Locate the cell with the specified text and output its [X, Y] center coordinate. 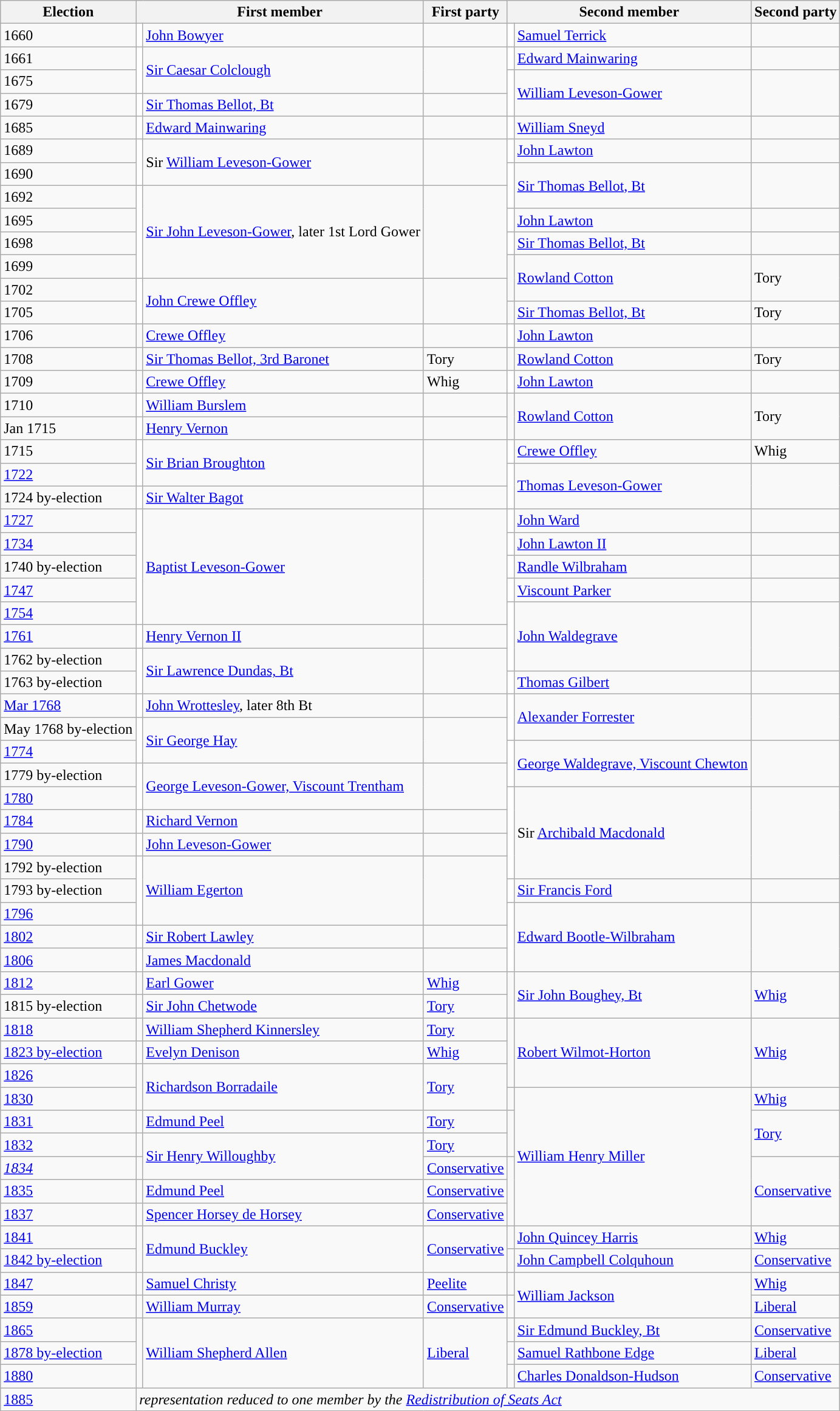
1831 [68, 1122]
Sir George Hay [283, 740]
1661 [68, 58]
Charles Donaldson-Hudson [632, 1376]
Edward Bootle-Wilbraham [632, 937]
Robert Wilmot-Horton [632, 1053]
1806 [68, 960]
1835 [68, 1191]
John Campbell Colquhoun [632, 1260]
1754 [68, 613]
Sir Robert Lawley [283, 937]
1690 [68, 174]
William Shepherd Allen [283, 1353]
1685 [68, 128]
Evelyn Denison [283, 1053]
Sir John Chetwode [283, 1006]
1830 [68, 1099]
Samuel Christy [283, 1283]
Sir Brian Broughton [283, 463]
William Jackson [632, 1295]
Sir Caesar Colclough [283, 70]
William Shepherd Kinnersley [283, 1030]
1802 [68, 937]
Second member [629, 12]
1790 [68, 844]
Mar 1768 [68, 706]
Baptist Leveson-Gower [283, 567]
1734 [68, 544]
1818 [68, 1030]
1695 [68, 220]
1692 [68, 197]
John Crewe Offley [283, 301]
1793 by-election [68, 890]
1709 [68, 382]
1815 by-election [68, 1006]
1859 [68, 1307]
1715 [68, 451]
John Waldegrave [632, 636]
1699 [68, 266]
John Bowyer [283, 35]
1847 [68, 1283]
Election [68, 12]
John Wrottesley, later 8th Bt [283, 706]
Sir Lawrence Dundas, Bt [283, 671]
1774 [68, 752]
Sir John Boughey, Bt [632, 994]
William Burslem [283, 405]
1747 [68, 590]
John Leveson-Gower [283, 844]
1675 [68, 81]
Samuel Terrick [632, 35]
1842 by-election [68, 1260]
1740 by-election [68, 567]
First member [280, 12]
Second party [796, 12]
1722 [68, 474]
1724 by-election [68, 497]
Alexander Forrester [632, 717]
Sir Edmund Buckley, Bt [632, 1330]
1761 [68, 636]
1796 [68, 914]
1823 by-election [68, 1053]
1779 by-election [68, 775]
Sir John Leveson-Gower, later 1st Lord Gower [283, 231]
1834 [68, 1168]
1706 [68, 336]
Spencer Horsey de Horsey [283, 1214]
Henry Vernon [283, 428]
1702 [68, 290]
1698 [68, 243]
1660 [68, 35]
1812 [68, 983]
Sir William Leveson-Gower [283, 162]
William Sneyd [632, 128]
Jan 1715 [68, 428]
1763 by-election [68, 683]
1792 by-election [68, 867]
1679 [68, 104]
1878 by-election [68, 1353]
Edmund Buckley [283, 1249]
Earl Gower [283, 983]
Richardson Borradaile [283, 1087]
1832 [68, 1145]
Sir Henry Willoughby [283, 1156]
Sir Thomas Bellot, 3rd Baronet [283, 359]
John Ward [632, 521]
Sir Francis Ford [632, 890]
1784 [68, 821]
Sir Walter Bagot [283, 497]
representation reduced to one member by the Redistribution of Seats Act [488, 1399]
Thomas Leveson-Gower [632, 486]
George Waldegrave, Viscount Chewton [632, 764]
1710 [68, 405]
James Macdonald [283, 960]
Samuel Rathbone Edge [632, 1353]
1762 by-election [68, 659]
1826 [68, 1076]
1837 [68, 1214]
William Egerton [283, 890]
1705 [68, 313]
Peelite [465, 1283]
Viscount Parker [632, 590]
William Murray [283, 1307]
1880 [68, 1376]
Thomas Gilbert [632, 683]
George Leveson-Gower, Viscount Trentham [283, 787]
Sir Archibald Macdonald [632, 833]
May 1768 by-election [68, 729]
1689 [68, 151]
1885 [68, 1399]
Randle Wilbraham [632, 567]
William Henry Miller [632, 1156]
1780 [68, 798]
1841 [68, 1237]
John Quincey Harris [632, 1237]
Henry Vernon II [283, 636]
William Leveson-Gower [632, 93]
First party [465, 12]
Richard Vernon [283, 821]
1727 [68, 521]
John Lawton II [632, 544]
1865 [68, 1330]
1708 [68, 359]
